Provide the [X, Y] coordinate of the cell's center where the given text is located.  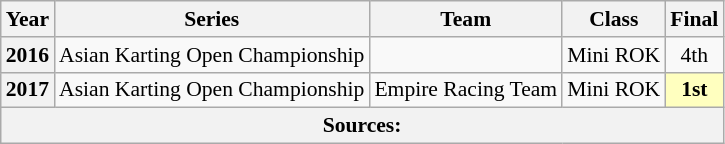
Final [694, 19]
Class [614, 19]
2016 [28, 55]
4th [694, 55]
Sources: [362, 126]
1st [694, 90]
Empire Racing Team [466, 90]
Team [466, 19]
Year [28, 19]
Series [212, 19]
2017 [28, 90]
